Search for the cell housing the specified text and yield its [x, y] center coordinate. 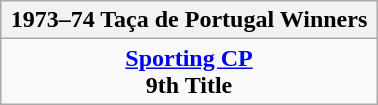
1973–74 Taça de Portugal Winners [189, 20]
Sporting CP9th Title [189, 72]
